Pinpoint the cell where the given text exists, returning its [X, Y] midpoint coordinate. 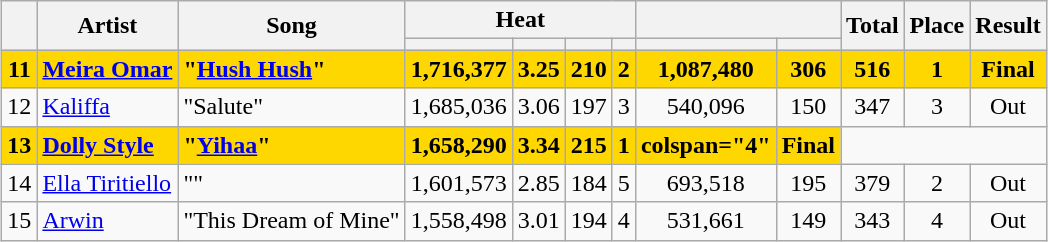
Kaliffa [108, 107]
184 [588, 183]
3.01 [538, 221]
Ella Tiritiello [108, 183]
306 [808, 69]
Heat [520, 20]
1,087,480 [706, 69]
197 [588, 107]
2.85 [538, 183]
693,518 [706, 183]
194 [588, 221]
"Salute" [292, 107]
1,685,036 [458, 107]
Place [937, 26]
"" [292, 183]
1,716,377 [458, 69]
14 [20, 183]
Artist [108, 26]
540,096 [706, 107]
347 [873, 107]
15 [20, 221]
13 [20, 145]
Dolly Style [108, 145]
3.34 [538, 145]
149 [808, 221]
195 [808, 183]
Meira Omar [108, 69]
1,658,290 [458, 145]
colspan="4" [706, 145]
215 [588, 145]
343 [873, 221]
5 [624, 183]
3.06 [538, 107]
531,661 [706, 221]
"This Dream of Mine" [292, 221]
3.25 [538, 69]
Total [873, 26]
379 [873, 183]
210 [588, 69]
"Yihaa" [292, 145]
"Hush Hush" [292, 69]
Result [1008, 26]
12 [20, 107]
1,601,573 [458, 183]
150 [808, 107]
Arwin [108, 221]
1,558,498 [458, 221]
Song [292, 26]
11 [20, 69]
516 [873, 69]
